Find where the given text appears and provide that cell's center as (X, Y) coordinate. 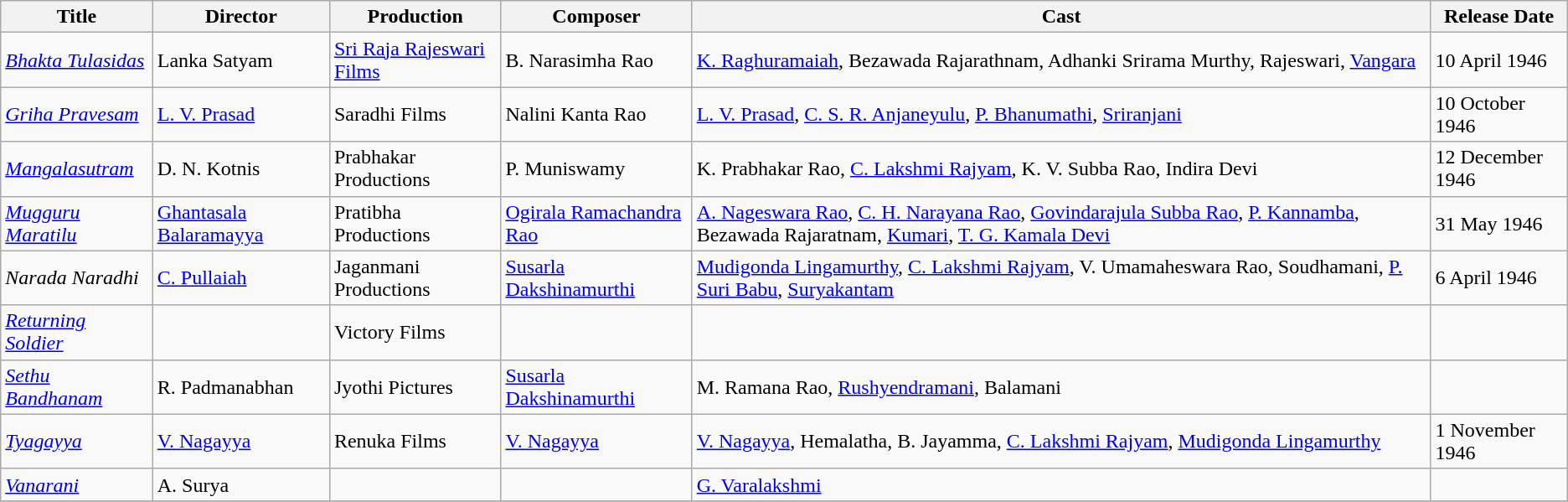
Narada Naradhi (77, 278)
P. Muniswamy (596, 169)
K. Raghuramaiah, Bezawada Rajarathnam, Adhanki Srirama Murthy, Rajeswari, Vangara (1061, 60)
6 April 1946 (1499, 278)
Production (415, 17)
Cast (1061, 17)
Sethu Bandhanam (77, 387)
K. Prabhakar Rao, C. Lakshmi Rajyam, K. V. Subba Rao, Indira Devi (1061, 169)
B. Narasimha Rao (596, 60)
Sri Raja Rajeswari Films (415, 60)
V. Nagayya, Hemalatha, B. Jayamma, C. Lakshmi Rajyam, Mudigonda Lingamurthy (1061, 441)
Tyagayya (77, 441)
Jaganmani Productions (415, 278)
L. V. Prasad, C. S. R. Anjaneyulu, P. Bhanumathi, Sriranjani (1061, 114)
Nalini Kanta Rao (596, 114)
Mangalasutram (77, 169)
Jyothi Pictures (415, 387)
G. Varalakshmi (1061, 484)
R. Padmanabhan (241, 387)
C. Pullaiah (241, 278)
A. Surya (241, 484)
Composer (596, 17)
M. Ramana Rao, Rushyendramani, Balamani (1061, 387)
1 November 1946 (1499, 441)
Saradhi Films (415, 114)
A. Nageswara Rao, C. H. Narayana Rao, Govindarajula Subba Rao, P. Kannamba, Bezawada Rajaratnam, Kumari, T. G. Kamala Devi (1061, 223)
12 December 1946 (1499, 169)
Vanarani (77, 484)
10 April 1946 (1499, 60)
Renuka Films (415, 441)
Mugguru Maratilu (77, 223)
Prabhakar Productions (415, 169)
Griha Pravesam (77, 114)
Ogirala Ramachandra Rao (596, 223)
Director (241, 17)
10 October 1946 (1499, 114)
Mudigonda Lingamurthy, C. Lakshmi Rajyam, V. Umamaheswara Rao, Soudhamani, P. Suri Babu, Suryakantam (1061, 278)
Returning Soldier (77, 332)
Release Date (1499, 17)
Pratibha Productions (415, 223)
D. N. Kotnis (241, 169)
Bhakta Tulasidas (77, 60)
Ghantasala Balaramayya (241, 223)
Lanka Satyam (241, 60)
L. V. Prasad (241, 114)
31 May 1946 (1499, 223)
Title (77, 17)
Victory Films (415, 332)
